Determine the (X, Y) coordinate at the center of the cell enclosing the given text.  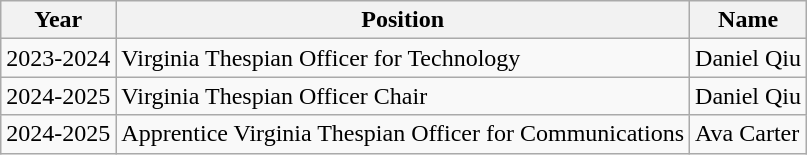
Apprentice Virginia Thespian Officer for Communications (403, 134)
2023-2024 (58, 58)
Position (403, 20)
Virginia Thespian Officer for Technology (403, 58)
Ava Carter (748, 134)
Virginia Thespian Officer Chair (403, 96)
Year (58, 20)
Name (748, 20)
